Identify which cell holds the provided text, then report its (X, Y) central coordinate. 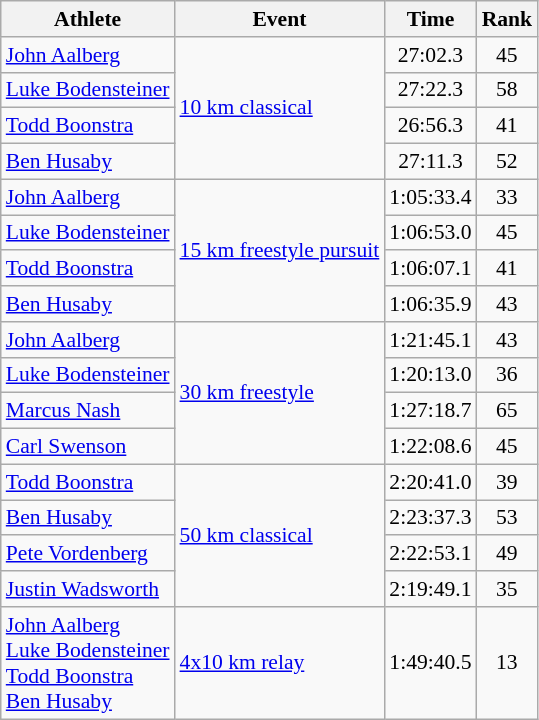
39 (508, 482)
35 (508, 589)
65 (508, 411)
27:11.3 (430, 162)
27:02.3 (430, 55)
Marcus Nash (88, 411)
2:19:49.1 (430, 589)
2:22:53.1 (430, 554)
2:20:41.0 (430, 482)
Carl Swenson (88, 447)
1:21:45.1 (430, 340)
1:49:40.5 (430, 663)
John AalbergLuke BodensteinerTodd BoonstraBen Husaby (88, 663)
13 (508, 663)
2:23:37.3 (430, 518)
Time (430, 19)
15 km freestyle pursuit (280, 250)
27:22.3 (430, 90)
30 km freestyle (280, 393)
1:05:33.4 (430, 197)
52 (508, 162)
Justin Wadsworth (88, 589)
53 (508, 518)
Rank (508, 19)
10 km classical (280, 108)
1:20:13.0 (430, 375)
50 km classical (280, 535)
Event (280, 19)
36 (508, 375)
1:06:53.0 (430, 233)
1:22:08.6 (430, 447)
1:06:07.1 (430, 269)
4x10 km relay (280, 663)
1:27:18.7 (430, 411)
49 (508, 554)
1:06:35.9 (430, 304)
33 (508, 197)
26:56.3 (430, 126)
Athlete (88, 19)
Pete Vordenberg (88, 554)
58 (508, 90)
